Output the (x, y) coordinate of the center of the cell containing the given text.  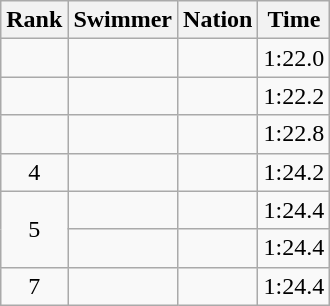
7 (34, 286)
4 (34, 172)
1:22.8 (294, 134)
5 (34, 229)
1:22.0 (294, 58)
Time (294, 20)
Rank (34, 20)
Nation (218, 20)
1:22.2 (294, 96)
Swimmer (123, 20)
1:24.2 (294, 172)
